For the text-containing cell, return its midpoint in [X, Y] coordinate format. 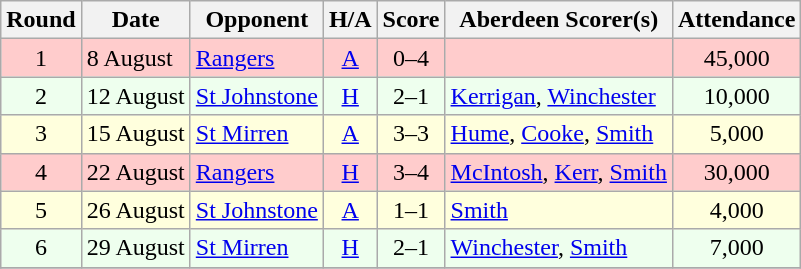
Winchester, Smith [558, 248]
22 August [136, 172]
1–1 [411, 210]
3 [41, 134]
Attendance [736, 20]
10,000 [736, 96]
1 [41, 58]
McIntosh, Kerr, Smith [558, 172]
15 August [136, 134]
30,000 [736, 172]
2 [41, 96]
Aberdeen Scorer(s) [558, 20]
Date [136, 20]
8 August [136, 58]
Score [411, 20]
6 [41, 248]
5,000 [736, 134]
Smith [558, 210]
0–4 [411, 58]
Round [41, 20]
Hume, Cooke, Smith [558, 134]
Kerrigan, Winchester [558, 96]
4 [41, 172]
H/A [350, 20]
5 [41, 210]
4,000 [736, 210]
3–3 [411, 134]
3–4 [411, 172]
Opponent [256, 20]
12 August [136, 96]
45,000 [736, 58]
29 August [136, 248]
26 August [136, 210]
7,000 [736, 248]
